Pinpoint the cell where the given text exists, returning its [x, y] midpoint coordinate. 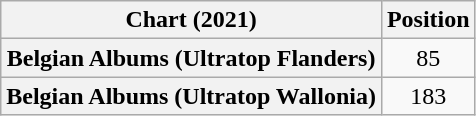
85 [428, 58]
Position [428, 20]
Belgian Albums (Ultratop Wallonia) [192, 96]
Belgian Albums (Ultratop Flanders) [192, 58]
Chart (2021) [192, 20]
183 [428, 96]
